Output the [x, y] coordinate of the center of the cell containing the given text.  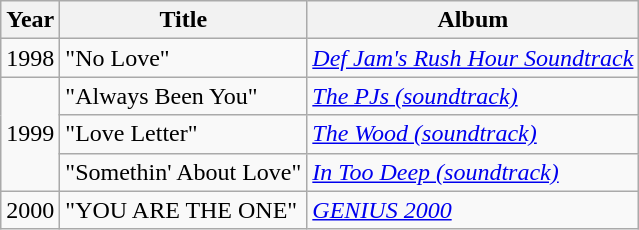
1998 [30, 58]
Def Jam's Rush Hour Soundtrack [473, 58]
Year [30, 20]
Album [473, 20]
Title [184, 20]
2000 [30, 210]
"Always Been You" [184, 96]
GENIUS 2000 [473, 210]
1999 [30, 134]
"No Love" [184, 58]
The Wood (soundtrack) [473, 134]
"Love Letter" [184, 134]
"Somethin' About Love" [184, 172]
In Too Deep (soundtrack) [473, 172]
The PJs (soundtrack) [473, 96]
"YOU ARE THE ONE" [184, 210]
